Extract the [x, y] coordinate from the center of the cell holding the provided text.  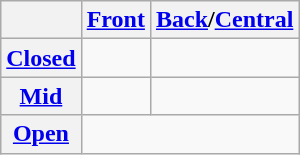
Back/Central [224, 20]
Closed [41, 58]
Mid [41, 96]
Open [41, 134]
Front [116, 20]
